Determine the (x, y) coordinate at the center of the cell enclosing the given text.  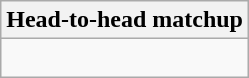
Head-to-head matchup (125, 20)
